Provide the (X, Y) coordinate of the cell's center where the given text is located.  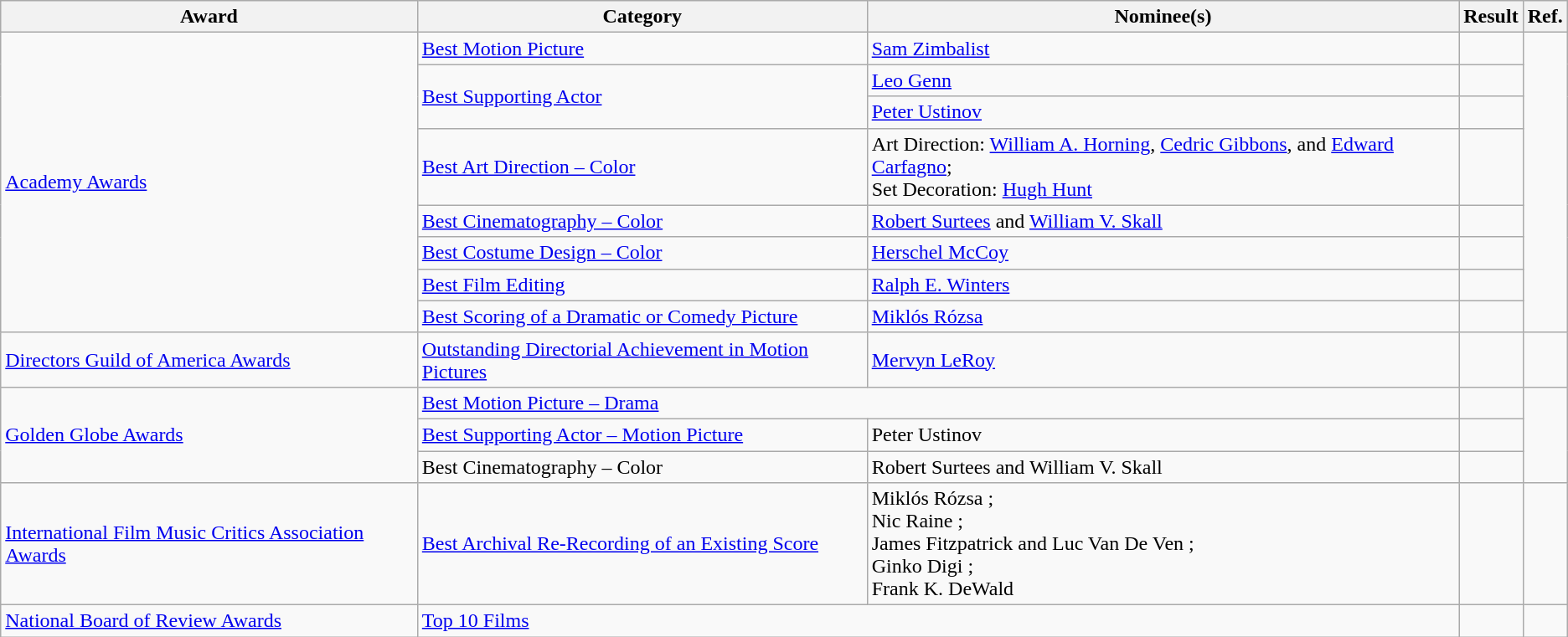
Best Scoring of a Dramatic or Comedy Picture (642, 316)
Top 10 Films (938, 621)
Sam Zimbalist (1163, 49)
Directors Guild of America Awards (209, 360)
Miklós Rózsa (1163, 316)
Miklós Rózsa ; Nic Raine ; James Fitzpatrick and Luc Van De Ven ; Ginko Digi ; Frank K. DeWald (1163, 544)
Best Costume Design – Color (642, 253)
Ref. (1545, 17)
Leo Genn (1163, 80)
Result (1491, 17)
Best Film Editing (642, 285)
Best Motion Picture (642, 49)
Category (642, 17)
Mervyn LeRoy (1163, 360)
Best Archival Re-Recording of an Existing Score (642, 544)
Best Art Direction – Color (642, 167)
Herschel McCoy (1163, 253)
Outstanding Directorial Achievement in Motion Pictures (642, 360)
Best Motion Picture – Drama (938, 403)
Award (209, 17)
Golden Globe Awards (209, 434)
Academy Awards (209, 182)
Nominee(s) (1163, 17)
Ralph E. Winters (1163, 285)
National Board of Review Awards (209, 621)
Best Supporting Actor – Motion Picture (642, 434)
International Film Music Critics Association Awards (209, 544)
Art Direction: William A. Horning, Cedric Gibbons, and Edward Carfagno; Set Decoration: Hugh Hunt (1163, 167)
Best Supporting Actor (642, 96)
